Find where the given text appears and provide that cell's center as (x, y) coordinate. 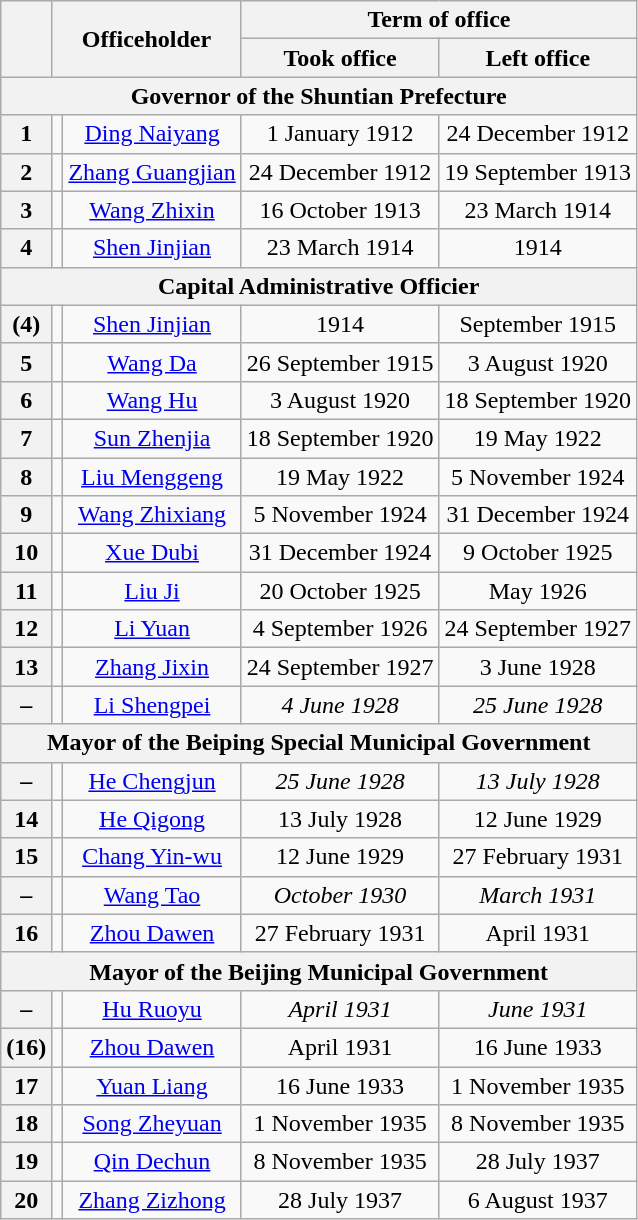
Capital Administrative Officier (319, 286)
June 1931 (538, 1009)
4 June 1928 (340, 705)
7 (26, 438)
18 (26, 1124)
9 (26, 515)
Wang Hu (152, 400)
Yuan Liang (152, 1085)
Qin Dechun (152, 1162)
5 (26, 362)
1 January 1912 (340, 134)
12 (26, 629)
10 (26, 553)
1 (26, 134)
19 (26, 1162)
He Qigong (152, 819)
(4) (26, 324)
Li Yuan (152, 629)
Zhang Guangjian (152, 172)
16 (26, 933)
19 September 1913 (538, 172)
11 (26, 591)
Mayor of the Beijing Municipal Government (319, 971)
Took office (340, 58)
17 (26, 1085)
13 (26, 667)
(16) (26, 1047)
Ding Naiyang (152, 134)
Liu Menggeng (152, 477)
3 June 1928 (538, 667)
20 (26, 1200)
Mayor of the Beiping Special Municipal Government (319, 743)
8 (26, 477)
Wang Da (152, 362)
4 September 1926 (340, 629)
October 1930 (340, 895)
Governor of the Shuntian Prefecture (319, 96)
9 October 1925 (538, 553)
Wang Tao (152, 895)
3 (26, 210)
Wang Zhixiang (152, 515)
September 1915 (538, 324)
4 (26, 248)
Term of office (438, 20)
Left office (538, 58)
6 August 1937 (538, 1200)
Zhang Zizhong (152, 1200)
26 September 1915 (340, 362)
Song Zheyuan (152, 1124)
Xue Dubi (152, 553)
Sun Zhenjia (152, 438)
20 October 1925 (340, 591)
March 1931 (538, 895)
6 (26, 400)
He Chengjun (152, 781)
Chang Yin-wu (152, 857)
May 1926 (538, 591)
15 (26, 857)
Li Shengpei (152, 705)
Officeholder (146, 39)
Zhang Jixin (152, 667)
14 (26, 819)
Liu Ji (152, 591)
Hu Ruoyu (152, 1009)
2 (26, 172)
16 October 1913 (340, 210)
Wang Zhixin (152, 210)
